Determine the [X, Y] coordinate at the center of the cell enclosing the given text.  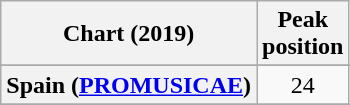
Chart (2019) [129, 34]
Spain (PROMUSICAE) [129, 85]
24 [303, 85]
Peakposition [303, 34]
